Extract the (X, Y) coordinate from the center of the cell holding the provided text.  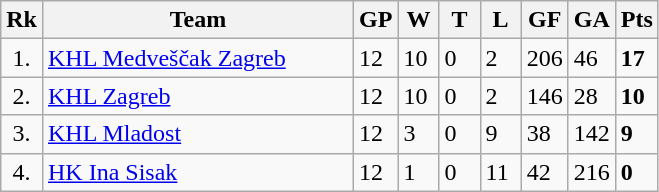
Team (198, 20)
Rk (22, 20)
T (460, 20)
2. (22, 96)
28 (592, 96)
1. (22, 58)
3. (22, 134)
142 (592, 134)
GP (376, 20)
KHL Mladost (198, 134)
38 (544, 134)
HK Ina Sisak (198, 172)
4. (22, 172)
17 (636, 58)
W (418, 20)
216 (592, 172)
L (500, 20)
KHL Medveščak Zagreb (198, 58)
3 (418, 134)
42 (544, 172)
Pts (636, 20)
KHL Zagreb (198, 96)
1 (418, 172)
206 (544, 58)
GA (592, 20)
11 (500, 172)
146 (544, 96)
GF (544, 20)
46 (592, 58)
